From the cell containing the given text, extract its center point as (x, y) coordinate. 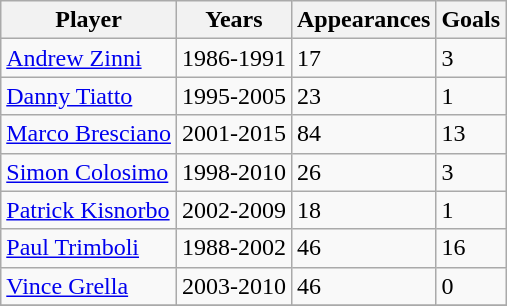
2003-2010 (234, 286)
Vince Grella (89, 286)
1988-2002 (234, 248)
0 (471, 286)
26 (363, 172)
Player (89, 20)
1995-2005 (234, 96)
18 (363, 210)
Patrick Kisnorbo (89, 210)
2001-2015 (234, 134)
16 (471, 248)
Goals (471, 20)
84 (363, 134)
13 (471, 134)
2002-2009 (234, 210)
23 (363, 96)
1998-2010 (234, 172)
Paul Trimboli (89, 248)
Years (234, 20)
17 (363, 58)
Appearances (363, 20)
Marco Bresciano (89, 134)
Danny Tiatto (89, 96)
Simon Colosimo (89, 172)
1986-1991 (234, 58)
Andrew Zinni (89, 58)
